Search for the cell housing the specified text and yield its (X, Y) center coordinate. 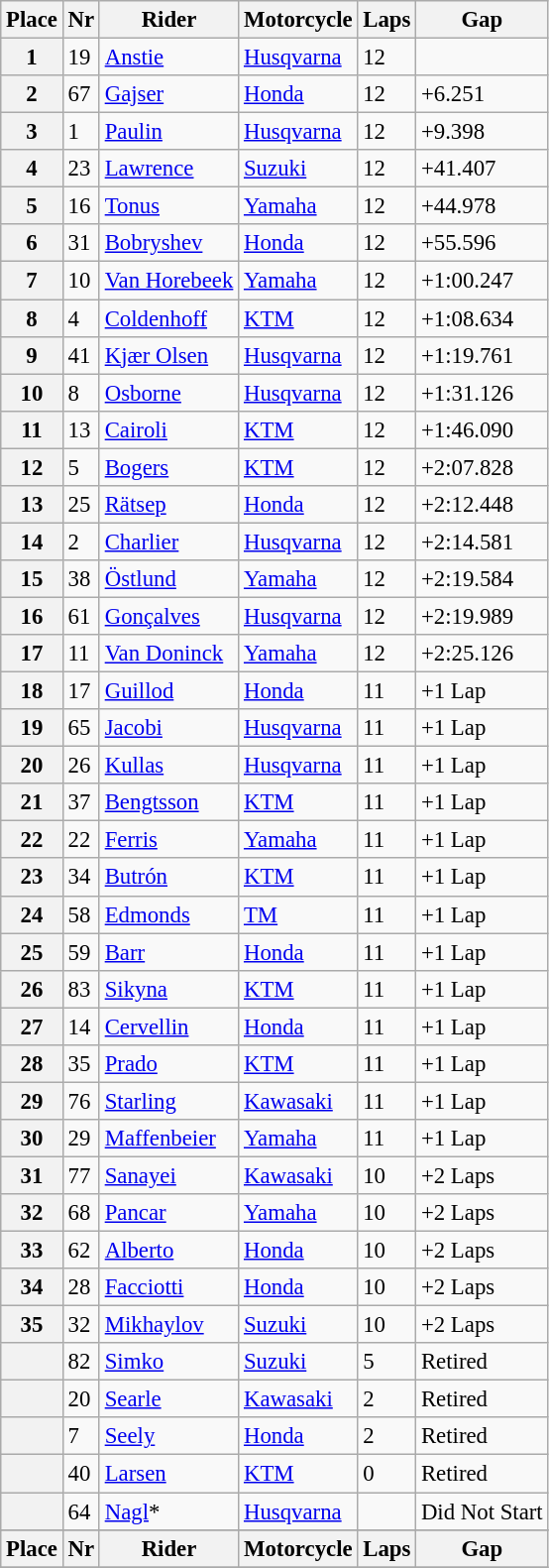
Facciotti (168, 1287)
Gajser (168, 94)
Paulin (168, 132)
Sikyna (168, 989)
Pancar (168, 1213)
40 (81, 1474)
+6.251 (482, 94)
15 (32, 579)
Nagl* (168, 1511)
+44.978 (482, 206)
Kjær Olsen (168, 355)
+9.398 (482, 132)
+2:25.126 (482, 654)
Rätsep (168, 505)
18 (32, 691)
Van Horebeek (168, 281)
Gonçalves (168, 616)
TM (298, 914)
21 (32, 802)
59 (81, 952)
9 (32, 355)
Alberto (168, 1251)
Van Doninck (168, 654)
Seely (168, 1437)
Osborne (168, 393)
+2:19.584 (482, 579)
Jacobi (168, 728)
6 (32, 243)
Sanayei (168, 1175)
+1:31.126 (482, 393)
Bobryshev (168, 243)
Anstie (168, 58)
61 (81, 616)
Edmonds (168, 914)
Starling (168, 1101)
+2:12.448 (482, 505)
0 (386, 1474)
Butrón (168, 878)
+41.407 (482, 169)
Cairoli (168, 429)
Cervellin (168, 1026)
Bogers (168, 467)
+2:07.828 (482, 467)
58 (81, 914)
83 (81, 989)
Bengtsson (168, 802)
Simko (168, 1362)
24 (32, 914)
3 (32, 132)
+1:46.090 (482, 429)
Ferris (168, 840)
Tonus (168, 206)
Did Not Start (482, 1511)
64 (81, 1511)
Östlund (168, 579)
Searle (168, 1399)
65 (81, 728)
68 (81, 1213)
+2:19.989 (482, 616)
Maffenbeier (168, 1139)
38 (81, 579)
Larsen (168, 1474)
+55.596 (482, 243)
76 (81, 1101)
Charlier (168, 542)
67 (81, 94)
77 (81, 1175)
Mikhaylov (168, 1325)
Barr (168, 952)
62 (81, 1251)
+2:14.581 (482, 542)
82 (81, 1362)
41 (81, 355)
Coldenhoff (168, 318)
37 (81, 802)
+1:08.634 (482, 318)
+1:19.761 (482, 355)
33 (32, 1251)
30 (32, 1139)
27 (32, 1026)
Kullas (168, 766)
+1:00.247 (482, 281)
Lawrence (168, 169)
Guillod (168, 691)
Prado (168, 1064)
